Find where the given text appears and provide that cell's center as [X, Y] coordinate. 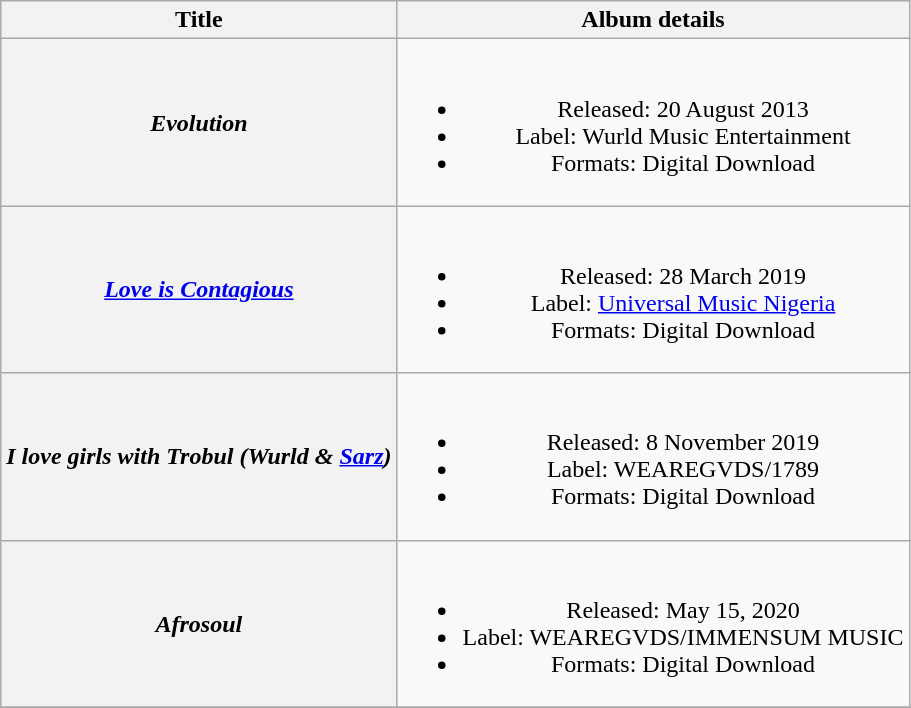
Released: 20 August 2013Label: Wurld Music EntertainmentFormats: Digital Download [653, 122]
I love girls with Trobul (Wurld & Sarz) [199, 456]
Album details [653, 20]
Title [199, 20]
Released: 8 November 2019Label: WEAREGVDS/1789Formats: Digital Download [653, 456]
Evolution [199, 122]
Released: 28 March 2019Label: Universal Music NigeriaFormats: Digital Download [653, 290]
Love is Contagious [199, 290]
Released: May 15, 2020Label: WEAREGVDS/IMMENSUM MUSICFormats: Digital Download [653, 624]
Afrosoul [199, 624]
